For the text-containing cell, return its midpoint in (X, Y) coordinate format. 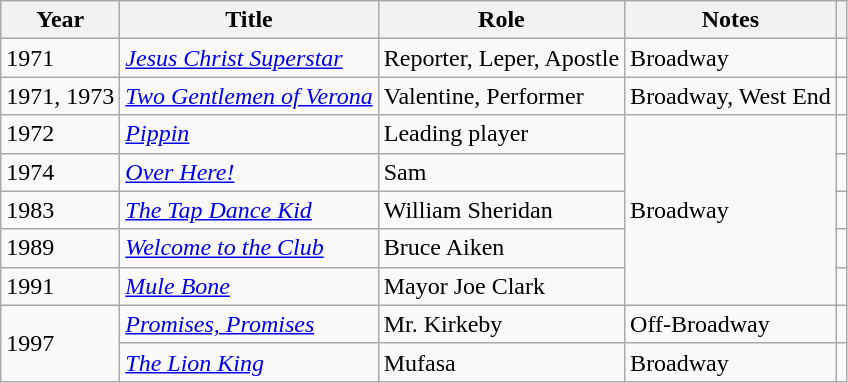
The Tap Dance Kid (249, 210)
William Sheridan (501, 210)
Mule Bone (249, 286)
Promises, Promises (249, 324)
1971, 1973 (60, 96)
Jesus Christ Superstar (249, 58)
Reporter, Leper, Apostle (501, 58)
1989 (60, 248)
1997 (60, 343)
Off-Broadway (731, 324)
1983 (60, 210)
The Lion King (249, 362)
Mayor Joe Clark (501, 286)
1972 (60, 134)
1971 (60, 58)
Welcome to the Club (249, 248)
Two Gentlemen of Verona (249, 96)
Leading player (501, 134)
Valentine, Performer (501, 96)
Notes (731, 20)
Title (249, 20)
Pippin (249, 134)
Sam (501, 172)
Bruce Aiken (501, 248)
1974 (60, 172)
1991 (60, 286)
Broadway, West End (731, 96)
Mr. Kirkeby (501, 324)
Over Here! (249, 172)
Year (60, 20)
Mufasa (501, 362)
Role (501, 20)
